From the cell containing the given text, extract its center point as (x, y) coordinate. 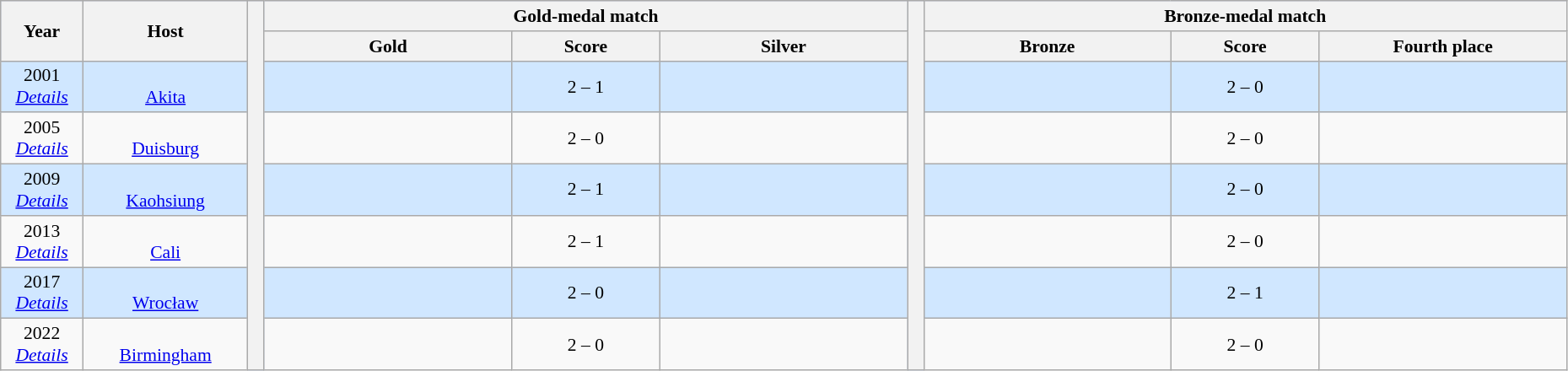
2001 Details (42, 86)
Wrocław (165, 293)
2009 Details (42, 191)
Silver (783, 46)
Birmingham (165, 344)
Duisburg (165, 138)
2013 Details (42, 241)
Kaohsiung (165, 191)
Gold (388, 46)
Fourth place (1442, 46)
Cali (165, 241)
Bronze-medal match (1245, 16)
Gold-medal match (585, 16)
Bronze (1048, 46)
Host (165, 30)
2017 Details (42, 293)
Akita (165, 86)
Year (42, 30)
2005 Details (42, 138)
2022 Details (42, 344)
